Output the [X, Y] coordinate of the center of the cell containing the given text.  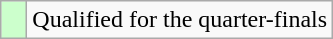
Qualified for the quarter-finals [180, 20]
